Identify which cell holds the provided text, then report its [x, y] central coordinate. 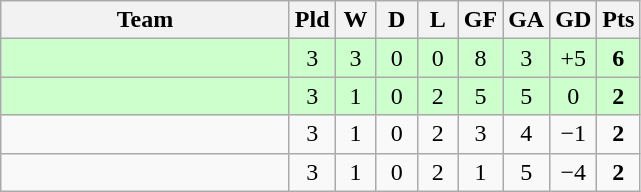
−4 [574, 172]
Pts [618, 20]
GA [526, 20]
GF [480, 20]
Team [146, 20]
−1 [574, 134]
4 [526, 134]
8 [480, 58]
Pld [312, 20]
GD [574, 20]
D [396, 20]
+5 [574, 58]
L [438, 20]
W [356, 20]
6 [618, 58]
